Return [x, y] of the center of cell containing provided text 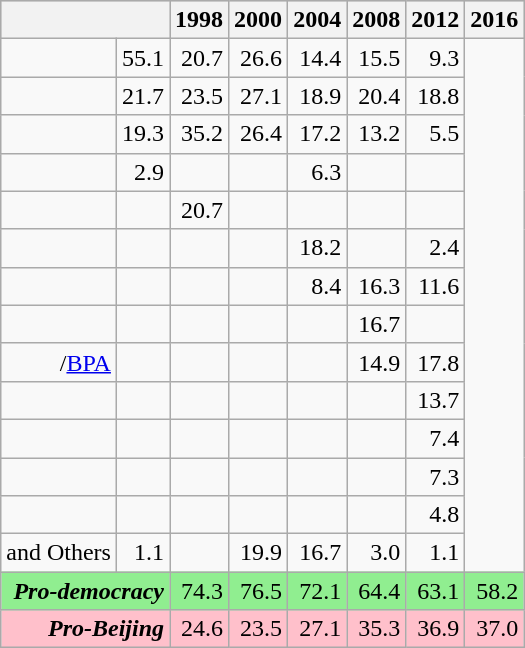
17.2 [318, 134]
2016 [494, 20]
7.4 [436, 438]
72.1 [318, 591]
14.9 [376, 362]
18.2 [318, 248]
Pro-democracy [86, 591]
2.4 [436, 248]
8.4 [318, 286]
16.3 [376, 286]
37.0 [494, 629]
63.1 [436, 591]
13.2 [376, 134]
74.3 [200, 591]
9.3 [436, 58]
11.6 [436, 286]
18.9 [318, 96]
/BPA [59, 362]
36.9 [436, 629]
2000 [258, 20]
15.5 [376, 58]
21.7 [142, 96]
76.5 [258, 591]
2.9 [142, 172]
13.7 [436, 400]
5.5 [436, 134]
2004 [318, 20]
19.9 [258, 553]
26.6 [258, 58]
2008 [376, 20]
58.2 [494, 591]
6.3 [318, 172]
7.3 [436, 477]
17.8 [436, 362]
19.3 [142, 134]
Pro-Beijing [86, 629]
18.8 [436, 96]
14.4 [318, 58]
20.4 [376, 96]
26.4 [258, 134]
55.1 [142, 58]
3.0 [376, 553]
35.3 [376, 629]
1998 [200, 20]
64.4 [376, 591]
2012 [436, 20]
35.2 [200, 134]
4.8 [436, 515]
and Others [59, 553]
24.6 [200, 629]
